Determine the (X, Y) coordinate at the center of the cell enclosing the given text.  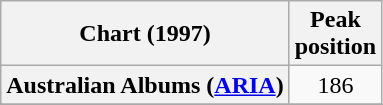
Chart (1997) (145, 34)
186 (335, 85)
Peakposition (335, 34)
Australian Albums (ARIA) (145, 85)
